Capture the cell that displays the provided text and extract its [x, y] central coordinate. 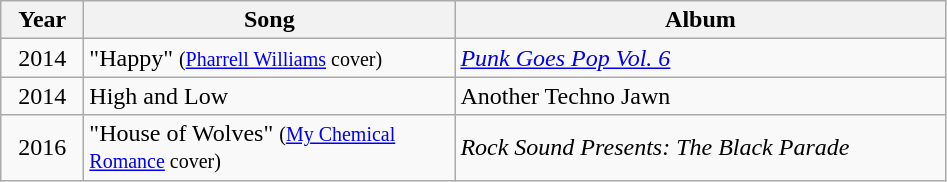
Album [700, 20]
Punk Goes Pop Vol. 6 [700, 58]
Rock Sound Presents: The Black Parade [700, 148]
High and Low [270, 96]
2016 [42, 148]
Song [270, 20]
Another Techno Jawn [700, 96]
"House of Wolves" (My Chemical Romance cover) [270, 148]
"Happy" (Pharrell Williams cover) [270, 58]
Year [42, 20]
